Return (X, Y) of the center of cell containing provided text 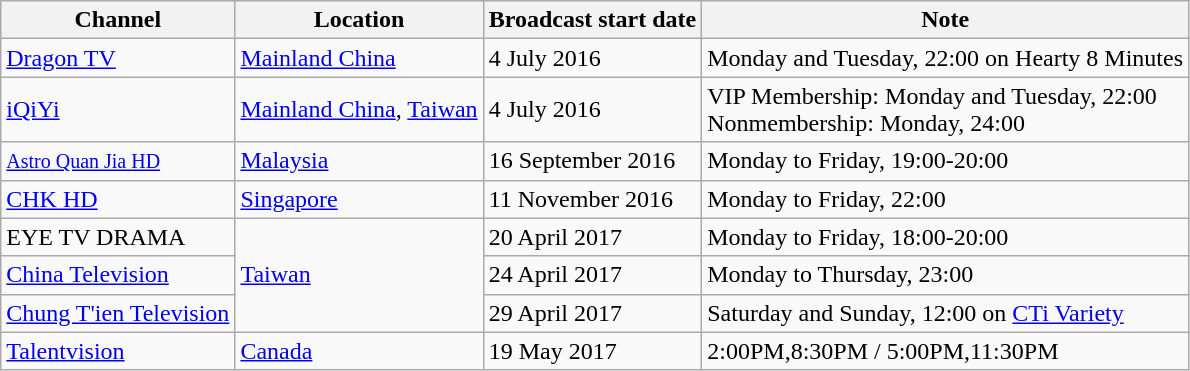
Monday to Friday, 19:00-20:00 (946, 161)
Canada (359, 351)
CHK HD (118, 199)
Channel (118, 20)
Note (946, 20)
Monday to Friday, 22:00 (946, 199)
Talentvision (118, 351)
24 April 2017 (592, 275)
11 November 2016 (592, 199)
19 May 2017 (592, 351)
Mainland China (359, 58)
Saturday and Sunday, 12:00 on CTi Variety (946, 313)
Taiwan (359, 275)
Mainland China, Taiwan (359, 110)
EYE TV DRAMA (118, 237)
Dragon TV (118, 58)
29 April 2017 (592, 313)
China Television (118, 275)
2:00PM,8:30PM / 5:00PM,11:30PM (946, 351)
iQiYi (118, 110)
Astro Quan Jia HD (118, 161)
Broadcast start date (592, 20)
Malaysia (359, 161)
Monday and Tuesday, 22:00 on Hearty 8 Minutes (946, 58)
VIP Membership: Monday and Tuesday, 22:00Nonmembership: Monday, 24:00 (946, 110)
Monday to Friday, 18:00-20:00 (946, 237)
Monday to Thursday, 23:00 (946, 275)
16 September 2016 (592, 161)
Location (359, 20)
Chung T'ien Television (118, 313)
Singapore (359, 199)
20 April 2017 (592, 237)
